Pinpoint the cell where the given text exists, returning its [X, Y] midpoint coordinate. 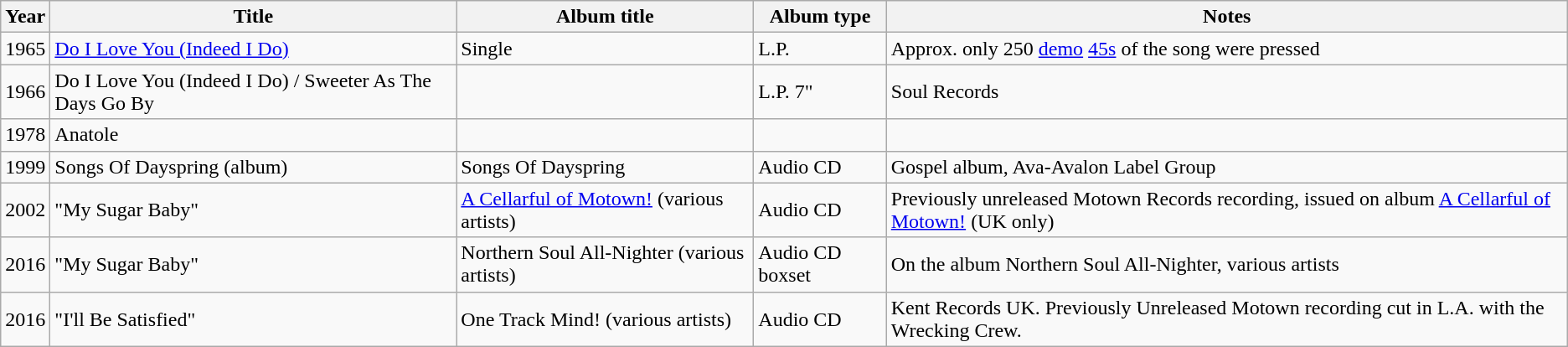
1965 [25, 49]
1999 [25, 167]
Approx. only 250 demo 45s of the song were pressed [1226, 49]
1978 [25, 135]
Notes [1226, 17]
Do I Love You (Indeed I Do) [253, 49]
Soul Records [1226, 92]
Do I Love You (Indeed I Do) / Sweeter As The Days Go By [253, 92]
A Cellarful of Motown! (various artists) [605, 210]
On the album Northern Soul All-Nighter, various artists [1226, 265]
1966 [25, 92]
Gospel album, Ava-Avalon Label Group [1226, 167]
2002 [25, 210]
One Track Mind! (various artists) [605, 319]
Single [605, 49]
"I'll Be Satisfied" [253, 319]
Songs Of Dayspring (album) [253, 167]
Album type [820, 17]
Year [25, 17]
Songs Of Dayspring [605, 167]
Kent Records UK. Previously Unreleased Motown recording cut in L.A. with the Wrecking Crew. [1226, 319]
L.P. [820, 49]
L.P. 7" [820, 92]
Album title [605, 17]
Previously unreleased Motown Records recording, issued on album A Cellarful of Motown! (UK only) [1226, 210]
Northern Soul All-Nighter (various artists) [605, 265]
Title [253, 17]
Audio CD boxset [820, 265]
Anatole [253, 135]
